Pinpoint the cell where the given text exists, returning its (X, Y) midpoint coordinate. 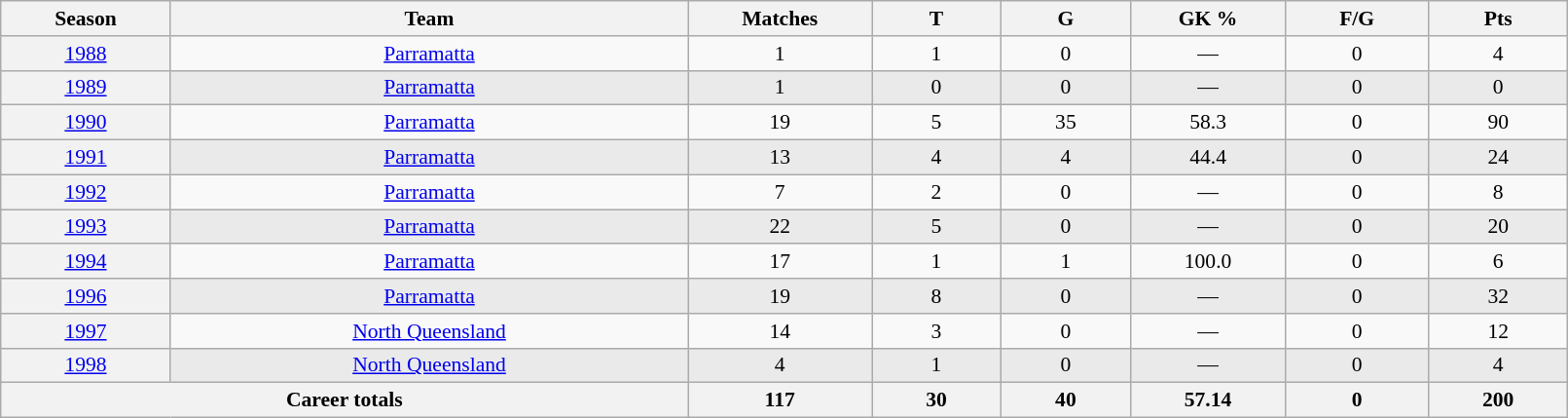
90 (1499, 123)
57.14 (1207, 400)
Team (429, 19)
30 (936, 400)
40 (1065, 400)
20 (1499, 227)
58.3 (1207, 123)
1989 (86, 88)
44.4 (1207, 158)
17 (781, 262)
Season (86, 19)
14 (781, 331)
T (936, 19)
Pts (1499, 19)
32 (1499, 296)
G (1065, 19)
1998 (86, 365)
1993 (86, 227)
22 (781, 227)
1991 (86, 158)
1994 (86, 262)
1997 (86, 331)
Career totals (345, 400)
100.0 (1207, 262)
3 (936, 331)
117 (781, 400)
200 (1499, 400)
1996 (86, 296)
Matches (781, 19)
7 (781, 192)
1988 (86, 54)
2 (936, 192)
1992 (86, 192)
1990 (86, 123)
GK % (1207, 19)
12 (1499, 331)
35 (1065, 123)
24 (1499, 158)
6 (1499, 262)
F/G (1357, 19)
13 (781, 158)
